Return (X, Y) of the center of cell containing provided text 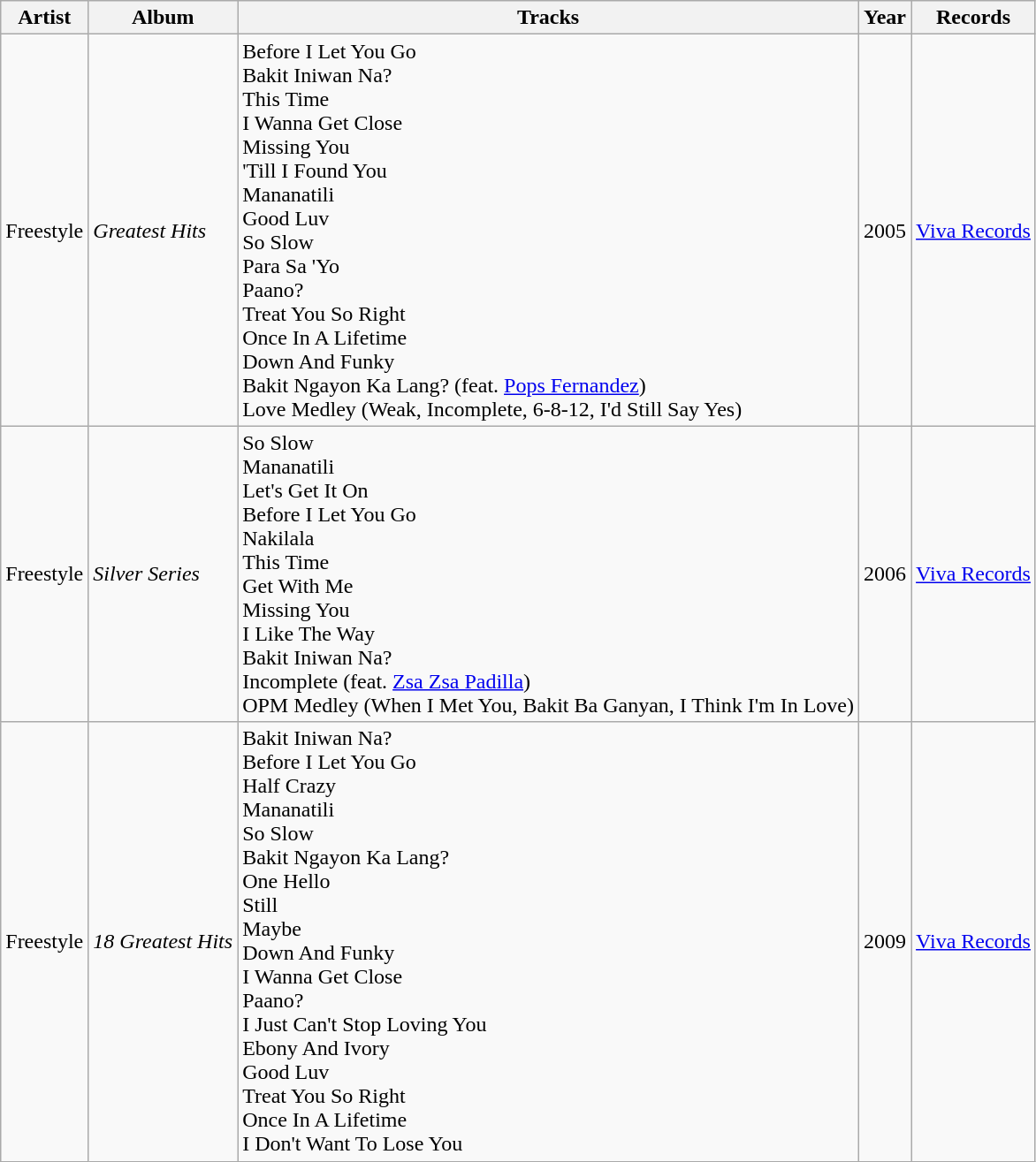
Tracks (548, 18)
2006 (884, 574)
2009 (884, 942)
Records (974, 18)
18 Greatest Hits (163, 942)
Artist (44, 18)
Album (163, 18)
Greatest Hits (163, 230)
2005 (884, 230)
Year (884, 18)
Silver Series (163, 574)
